Determine the [x, y] coordinate at the center of the cell enclosing the given text.  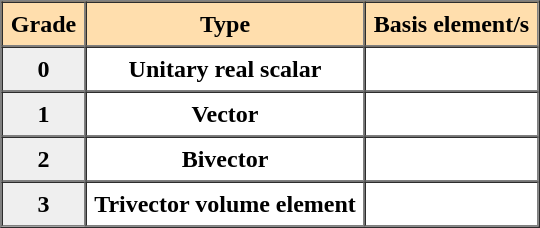
2 [44, 158]
Trivector volume element [225, 204]
3 [44, 204]
Basis element/s [452, 24]
Bivector [225, 158]
Type [225, 24]
Vector [225, 114]
1 [44, 114]
Grade [44, 24]
0 [44, 68]
Unitary real scalar [225, 68]
